Pinpoint the cell where the given text exists, returning its [x, y] midpoint coordinate. 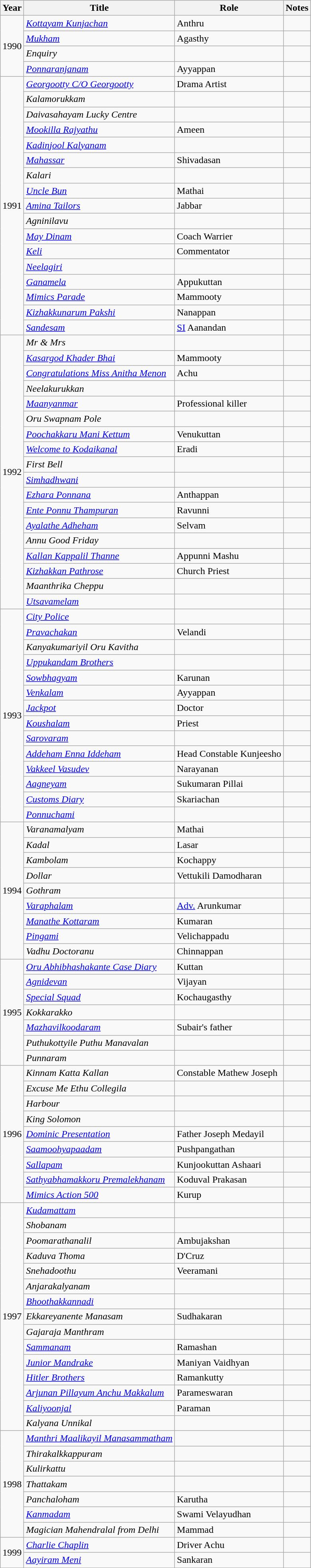
Ambujakshan [229, 1241]
Maniyan Vaidhyan [229, 1362]
Kadinjool Kalyanam [99, 145]
Sammanam [99, 1347]
Venukuttan [229, 434]
Shobanam [99, 1225]
Amina Tailors [99, 206]
D'Cruz [229, 1256]
Venkalam [99, 693]
Harbour [99, 1103]
Mimics Action 500 [99, 1195]
Kochaugasthy [229, 997]
Kizhakkan Pathrose [99, 571]
Magician Mahendralal from Delhi [99, 1530]
Role [229, 8]
Mukham [99, 38]
Lasar [229, 845]
Subair's father [229, 1027]
Excuse Me Ethu Collegila [99, 1088]
Velandi [229, 632]
Kizhakkunarum Pakshi [99, 312]
Dollar [99, 875]
City Police [99, 616]
Anthru [229, 23]
Customs Diary [99, 799]
Kasargod Khader Bhai [99, 358]
Thirakalkkappuram [99, 1454]
Addeham Enna Iddeham [99, 754]
Maanyanmar [99, 403]
Kambolam [99, 860]
Arjunan Pillayum Anchu Makkalum [99, 1392]
May Dinam [99, 236]
1999 [12, 1552]
Kanmadam [99, 1514]
Vijayan [229, 982]
Vakkeel Vasudev [99, 769]
Ramashan [229, 1347]
1994 [12, 891]
Ravunni [229, 510]
Sarovaram [99, 738]
Father Joseph Medayil [229, 1134]
Varanamalyam [99, 830]
Sathyabhamakkoru Premalekhanam [99, 1180]
1997 [12, 1317]
Annu Good Friday [99, 541]
Bhoothakkannadi [99, 1301]
Punnaram [99, 1058]
Neelagiri [99, 267]
Gajaraja Manthram [99, 1332]
Mazhavilkoodaram [99, 1027]
Ponnuchami [99, 814]
Ente Ponnu Thampuran [99, 510]
Karunan [229, 678]
Jackpot [99, 708]
SI Aanandan [229, 327]
Pingami [99, 936]
Enquiry [99, 54]
Ezhara Ponnana [99, 495]
Kumaran [229, 921]
Uncle Bun [99, 191]
Gothram [99, 890]
Notes [297, 8]
Hitler Brothers [99, 1377]
Doctor [229, 708]
Special Squad [99, 997]
Oru Abhibhashakante Case Diary [99, 967]
Manthri Maalikayil Manasammatham [99, 1438]
Ameen [229, 130]
1993 [12, 716]
Narayanan [229, 769]
Appukuttan [229, 282]
Swami Velayudhan [229, 1514]
Ganamela [99, 282]
Junior Mandrake [99, 1362]
King Solomon [99, 1119]
Aagneyam [99, 784]
Vettukili Damodharan [229, 875]
Koduval Prakasan [229, 1180]
Mahassar [99, 160]
Ponnaranjanam [99, 69]
Anjarakalyanam [99, 1286]
Agnidevan [99, 982]
Panchaloham [99, 1499]
Sankaran [229, 1560]
Mookilla Rajyathu [99, 130]
Kalamorukkam [99, 99]
Driver Achu [229, 1545]
Selvam [229, 525]
Head Constable Kunjeesho [229, 754]
Ramankutty [229, 1377]
Veeramani [229, 1271]
1995 [12, 1012]
Professional killer [229, 403]
Keli [99, 251]
Kochappy [229, 860]
Dominic Presentation [99, 1134]
Paraman [229, 1408]
Kinnam Katta Kallan [99, 1073]
Eradi [229, 449]
Mr & Mrs [99, 343]
Kudamattam [99, 1210]
Vadhu Doctoranu [99, 952]
Thattakam [99, 1484]
Kalyana Unnikal [99, 1423]
Coach Warrier [229, 236]
Kanyakumariyil Oru Kavitha [99, 647]
Appunni Mashu [229, 556]
Church Priest [229, 571]
Poomarathanalil [99, 1241]
Ayalathe Adheham [99, 525]
Koushalam [99, 723]
Velichappadu [229, 936]
Kurup [229, 1195]
Anthappan [229, 495]
Pushpangathan [229, 1149]
Manathe Kottaram [99, 921]
Varaphalam [99, 906]
1992 [12, 472]
Congratulations Miss Anitha Menon [99, 373]
Georgootty C/O Georgootty [99, 84]
Karutha [229, 1499]
Year [12, 8]
Parameswaran [229, 1392]
Kadal [99, 845]
Shivadasan [229, 160]
Nanappan [229, 312]
Kuttan [229, 967]
Aayiram Meni [99, 1560]
Sallapam [99, 1165]
Achu [229, 373]
Mimics Parade [99, 297]
Neelakurukkan [99, 388]
Puthukottyile Puthu Manavalan [99, 1043]
Drama Artist [229, 84]
Kunjookuttan Ashaari [229, 1165]
Sowbhagyam [99, 678]
Utsavamelam [99, 601]
Oru Swapnam Pole [99, 419]
Pravachakan [99, 632]
Daivasahayam Lucky Centre [99, 114]
Ekkareyanente Manasam [99, 1317]
Charlie Chaplin [99, 1545]
Chinnappan [229, 952]
Maanthrika Cheppu [99, 586]
Jabbar [229, 206]
Constable Mathew Joseph [229, 1073]
Adv. Arunkumar [229, 906]
Sandesam [99, 327]
Agasthy [229, 38]
1991 [12, 205]
Commentator [229, 251]
Kulirkattu [99, 1469]
1998 [12, 1484]
1996 [12, 1134]
Snehadoothu [99, 1271]
Simhadhwani [99, 480]
First Bell [99, 465]
Poochakkaru Mani Kettum [99, 434]
Saamoohyapaadam [99, 1149]
Sudhakaran [229, 1317]
Kallan Kappalil Thanne [99, 556]
Kokkarakko [99, 1012]
Sukumaran Pillai [229, 784]
1990 [12, 46]
Kottayam Kunjachan [99, 23]
Kalari [99, 175]
Welcome to Kodaikanal [99, 449]
Mammad [229, 1530]
Agninilavu [99, 221]
Skariachan [229, 799]
Title [99, 8]
Kaliyoonjal [99, 1408]
Uppukandam Brothers [99, 662]
Kaduva Thoma [99, 1256]
Priest [229, 723]
